Scan for the cell matching the given text and deliver its (X, Y) coordinate at center. 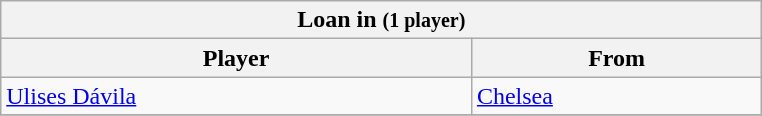
Ulises Dávila (236, 96)
From (616, 58)
Loan in (1 player) (382, 20)
Chelsea (616, 96)
Player (236, 58)
